From the cell containing the given text, extract its center point as (x, y) coordinate. 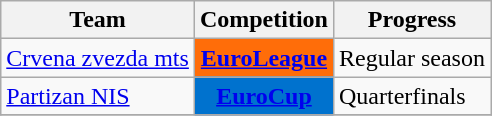
Quarterfinals (412, 96)
EuroLeague (264, 58)
EuroCup (264, 96)
Team (98, 20)
Competition (264, 20)
Crvena zvezda mts (98, 58)
Regular season (412, 58)
Partizan NIS (98, 96)
Progress (412, 20)
